Determine the (X, Y) coordinate at the center of the cell enclosing the given text.  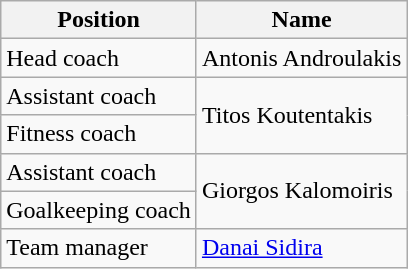
Giorgos Kalomoiris (301, 191)
Goalkeeping coach (99, 210)
Titos Koutentakis (301, 115)
Danai Sidira (301, 248)
Head coach (99, 58)
Team manager (99, 248)
Name (301, 20)
Antonis Androulakis (301, 58)
Fitness coach (99, 134)
Position (99, 20)
